Output the [X, Y] coordinate of the center of the cell containing the given text.  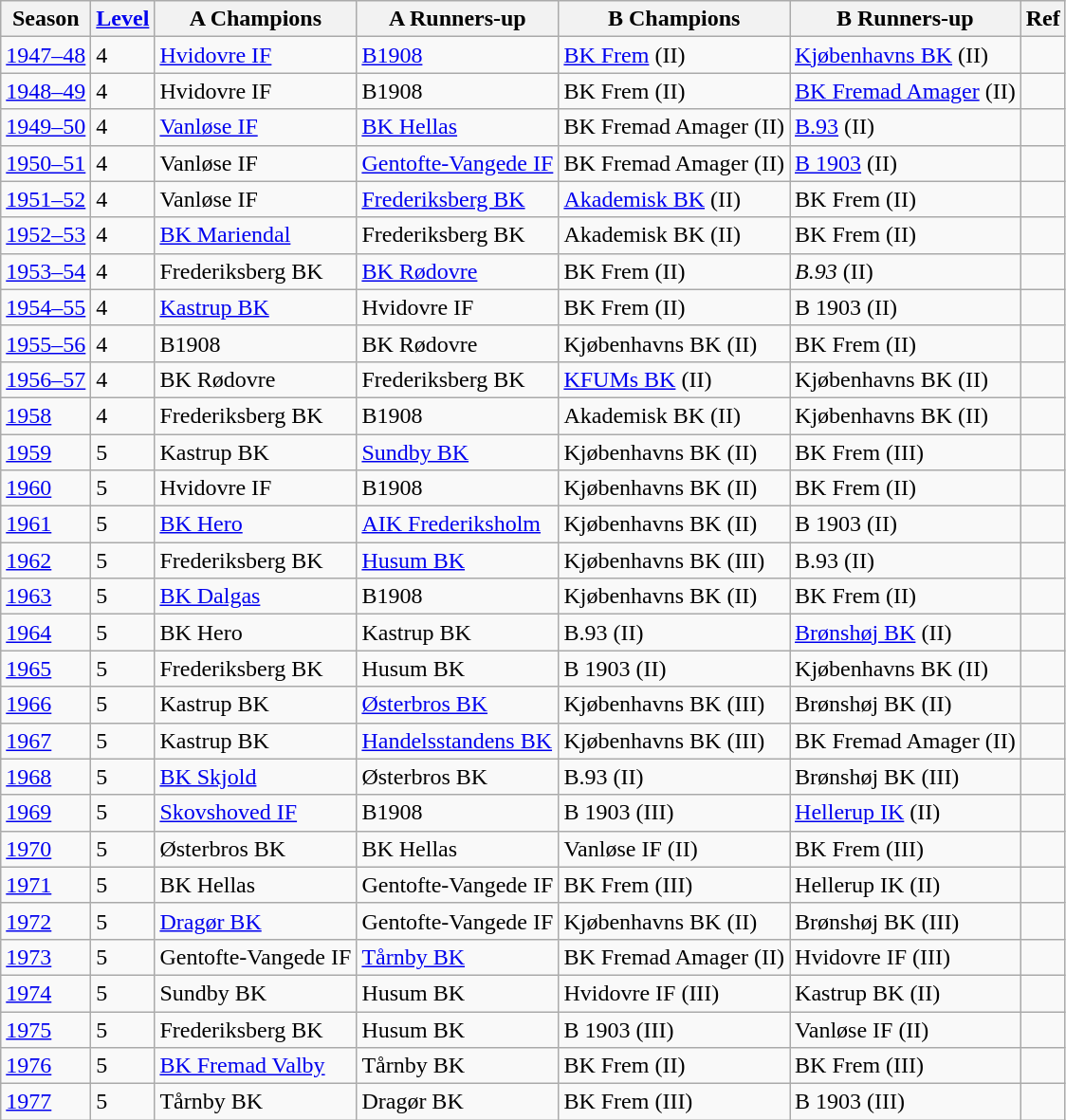
BK Dalgas [256, 597]
1948–49 [46, 91]
1966 [46, 705]
1965 [46, 669]
BK Fremad Valby [256, 1066]
1950–51 [46, 163]
1958 [46, 415]
1976 [46, 1066]
1974 [46, 993]
1959 [46, 452]
1947–48 [46, 55]
BK Mariendal [256, 235]
A Champions [256, 19]
1954–55 [46, 307]
1964 [46, 633]
1955–56 [46, 343]
1949–50 [46, 127]
1969 [46, 813]
1952–53 [46, 235]
Handelsstandens BK [457, 741]
BK Skjold [256, 777]
1971 [46, 885]
1956–57 [46, 379]
1972 [46, 921]
1953–54 [46, 271]
AIK Frederiksholm [457, 524]
1975 [46, 1029]
B Champions [674, 19]
A Runners-up [457, 19]
1962 [46, 560]
1967 [46, 741]
1963 [46, 597]
Season [46, 19]
KFUMs BK (II) [674, 379]
1970 [46, 849]
Kastrup BK (II) [906, 993]
1977 [46, 1102]
Skovshoved IF [256, 813]
1960 [46, 488]
1961 [46, 524]
B Runners-up [906, 19]
1968 [46, 777]
1951–52 [46, 199]
Ref [1043, 19]
1973 [46, 957]
Level [123, 19]
